Search for the cell housing the specified text and yield its [X, Y] center coordinate. 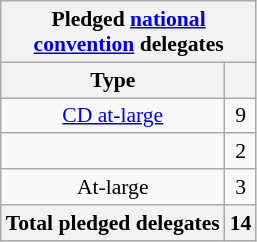
CD at-large [113, 116]
At-large [113, 187]
14 [241, 223]
3 [241, 187]
Total pledged delegates [113, 223]
Type [113, 80]
9 [241, 116]
2 [241, 152]
Pledged nationalconvention delegates [129, 32]
